Identify which cell holds the provided text, then report its (X, Y) central coordinate. 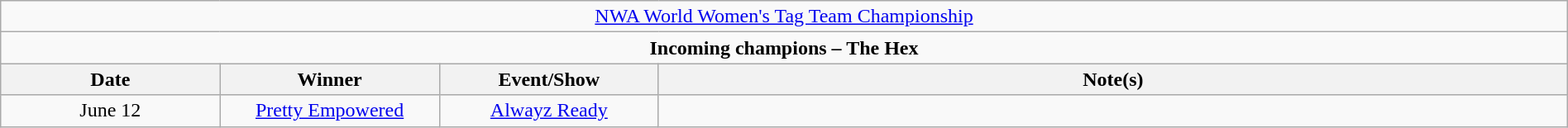
Pretty Empowered (329, 111)
Note(s) (1113, 79)
Alwayz Ready (549, 111)
NWA World Women's Tag Team Championship (784, 17)
Incoming champions – The Hex (784, 48)
June 12 (111, 111)
Date (111, 79)
Winner (329, 79)
Event/Show (549, 79)
